Output the [X, Y] coordinate of the center of the cell containing the given text.  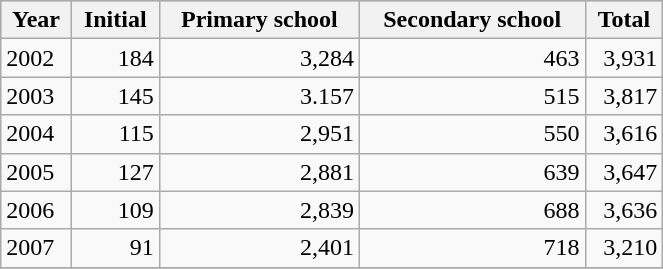
Primary school [259, 20]
688 [472, 210]
127 [115, 172]
2,881 [259, 172]
718 [472, 248]
3,636 [624, 210]
2,839 [259, 210]
Initial [115, 20]
3,817 [624, 96]
3,616 [624, 134]
515 [472, 96]
109 [115, 210]
91 [115, 248]
2007 [36, 248]
Year [36, 20]
639 [472, 172]
2002 [36, 58]
3,647 [624, 172]
2005 [36, 172]
3,210 [624, 248]
3.157 [259, 96]
2,401 [259, 248]
2004 [36, 134]
145 [115, 96]
Secondary school [472, 20]
2003 [36, 96]
550 [472, 134]
3,931 [624, 58]
115 [115, 134]
463 [472, 58]
3,284 [259, 58]
184 [115, 58]
2006 [36, 210]
2,951 [259, 134]
Total [624, 20]
